Capture the cell that displays the provided text and extract its (x, y) central coordinate. 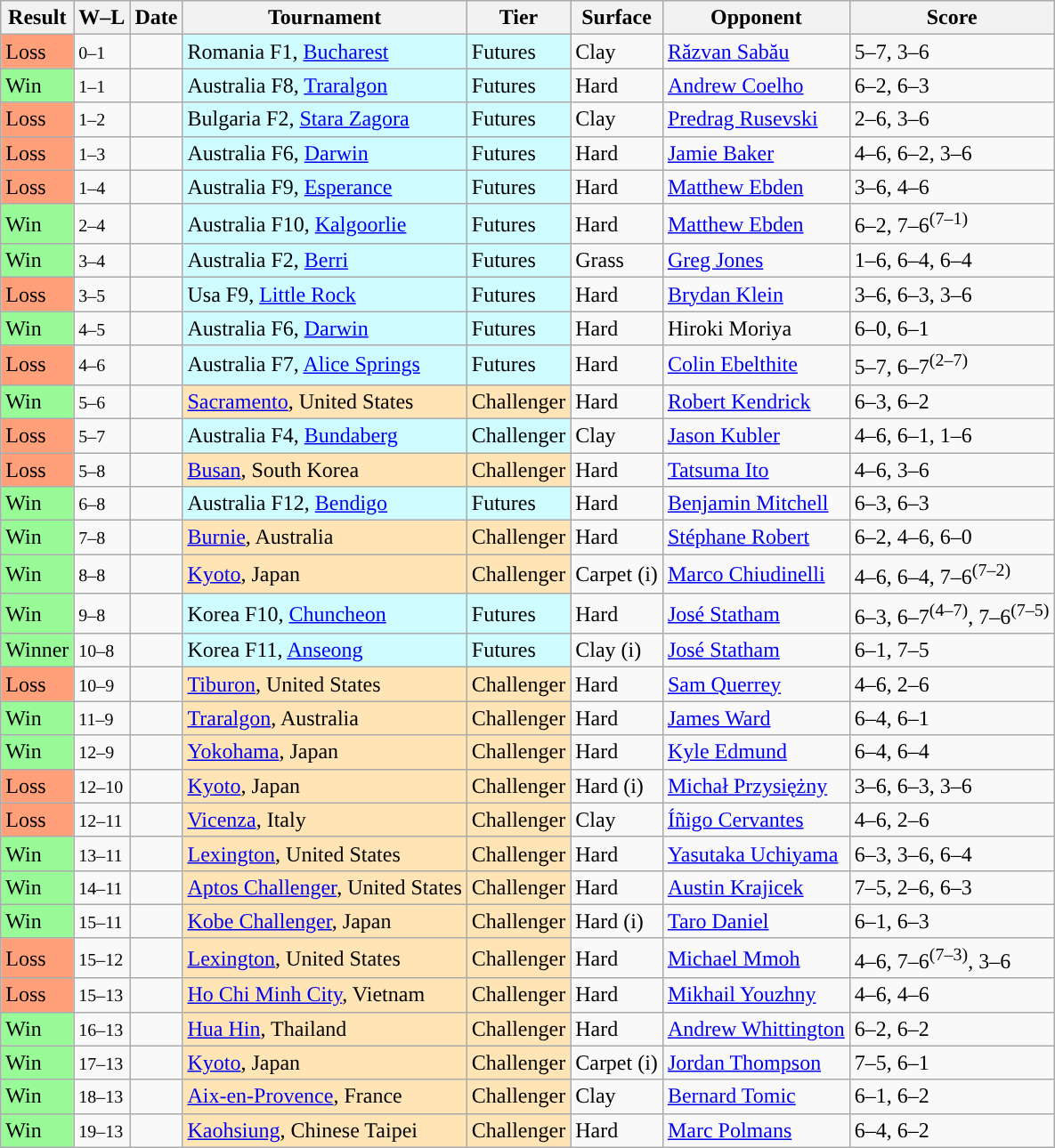
Australia F9, Esperance (324, 187)
Jordan Thompson (756, 1063)
James Ward (756, 718)
Australia F2, Berri (324, 261)
1–3 (101, 153)
Hiroki Moriya (756, 328)
Kaohsiung, Chinese Taipei (324, 1130)
Burnie, Australia (324, 538)
15–11 (101, 921)
Robert Kendrick (756, 401)
6–4, 6–2 (952, 1130)
12–9 (101, 752)
Surface (617, 18)
3–5 (101, 295)
17–13 (101, 1063)
12–11 (101, 820)
12–10 (101, 786)
Clay (i) (617, 651)
6–2, 6–3 (952, 85)
18–13 (101, 1096)
Bernard Tomic (756, 1096)
4–6, 3–6 (952, 470)
1–6, 6–4, 6–4 (952, 261)
Tatsuma Ito (756, 470)
Michał Przysiężny (756, 786)
Usa F9, Little Rock (324, 295)
15–13 (101, 995)
Australia F8, Traralgon (324, 85)
16–13 (101, 1029)
10–9 (101, 684)
Grass (617, 261)
4–6, 6–4, 7–6(7–2) (952, 575)
19–13 (101, 1130)
Stéphane Robert (756, 538)
Traralgon, Australia (324, 718)
Tier (518, 18)
Predrag Rusevski (756, 119)
Winner (37, 651)
Aptos Challenger, United States (324, 887)
9–8 (101, 614)
6–3, 6–3 (952, 504)
Andrew Whittington (756, 1029)
Romania F1, Bucharest (324, 52)
5–7 (101, 435)
Greg Jones (756, 261)
Australia F12, Bendigo (324, 504)
1–1 (101, 85)
5–8 (101, 470)
11–9 (101, 718)
0–1 (101, 52)
Result (37, 18)
1–2 (101, 119)
Brydan Klein (756, 295)
6–1, 7–5 (952, 651)
4–6 (101, 365)
Yokohama, Japan (324, 752)
Australia F4, Bundaberg (324, 435)
10–8 (101, 651)
Busan, South Korea (324, 470)
Opponent (756, 18)
3–6, 4–6 (952, 187)
7–5, 2–6, 6–3 (952, 887)
Jason Kubler (756, 435)
Australia F10, Kalgoorlie (324, 224)
Vicenza, Italy (324, 820)
Colin Ebelthite (756, 365)
8–8 (101, 575)
4–6, 7–6(7–3), 3–6 (952, 958)
Date (157, 18)
Íñigo Cervantes (756, 820)
2–4 (101, 224)
4–6, 6–1, 1–6 (952, 435)
6–2, 6–2 (952, 1029)
Hua Hin, Thailand (324, 1029)
4–6, 4–6 (952, 995)
Tournament (324, 18)
4–5 (101, 328)
2–6, 3–6 (952, 119)
Sacramento, United States (324, 401)
5–7, 3–6 (952, 52)
7–5, 6–1 (952, 1063)
Andrew Coelho (756, 85)
Kobe Challenger, Japan (324, 921)
Mikhail Youzhny (756, 995)
Marc Polmans (756, 1130)
Austin Krajicek (756, 887)
Sam Querrey (756, 684)
6–0, 6–1 (952, 328)
6–3, 6–2 (952, 401)
Yasutaka Uchiyama (756, 853)
4–6, 6–2, 3–6 (952, 153)
Korea F11, Anseong (324, 651)
Benjamin Mitchell (756, 504)
5–7, 6–7(2–7) (952, 365)
1–4 (101, 187)
5–6 (101, 401)
6–1, 6–2 (952, 1096)
Jamie Baker (756, 153)
Korea F10, Chuncheon (324, 614)
6–2, 7–6(7–1) (952, 224)
Aix-en-Provence, France (324, 1096)
Kyle Edmund (756, 752)
Michael Mmoh (756, 958)
Răzvan Sabău (756, 52)
Bulgaria F2, Stara Zagora (324, 119)
13–11 (101, 853)
6–4, 6–1 (952, 718)
Ho Chi Minh City, Vietnam (324, 995)
3–4 (101, 261)
14–11 (101, 887)
6–8 (101, 504)
W–L (101, 18)
7–8 (101, 538)
Score (952, 18)
Australia F7, Alice Springs (324, 365)
Tiburon, United States (324, 684)
Taro Daniel (756, 921)
6–3, 3–6, 6–4 (952, 853)
Marco Chiudinelli (756, 575)
6–4, 6–4 (952, 752)
6–2, 4–6, 6–0 (952, 538)
15–12 (101, 958)
6–1, 6–3 (952, 921)
6–3, 6–7(4–7), 7–6(7–5) (952, 614)
